Search for the cell housing the specified text and yield its [X, Y] center coordinate. 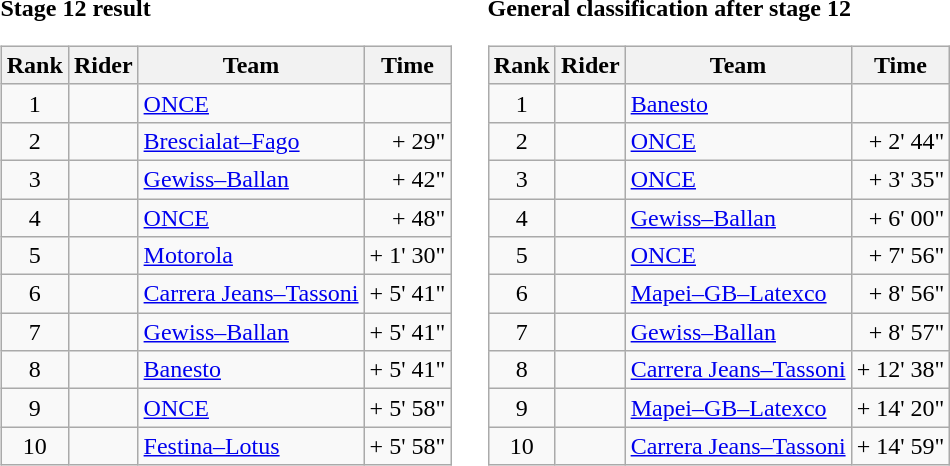
+ 3' 35" [900, 179]
+ 7' 56" [900, 256]
+ 1' 30" [408, 256]
+ 14' 20" [900, 408]
Motorola [251, 256]
+ 8' 57" [900, 332]
+ 42" [408, 179]
Festina–Lotus [251, 446]
+ 6' 00" [900, 217]
+ 48" [408, 217]
+ 14' 59" [900, 446]
+ 12' 38" [900, 370]
+ 8' 56" [900, 294]
+ 2' 44" [900, 141]
+ 29" [408, 141]
Brescialat–Fago [251, 141]
